Capture the cell that displays the provided text and extract its [x, y] central coordinate. 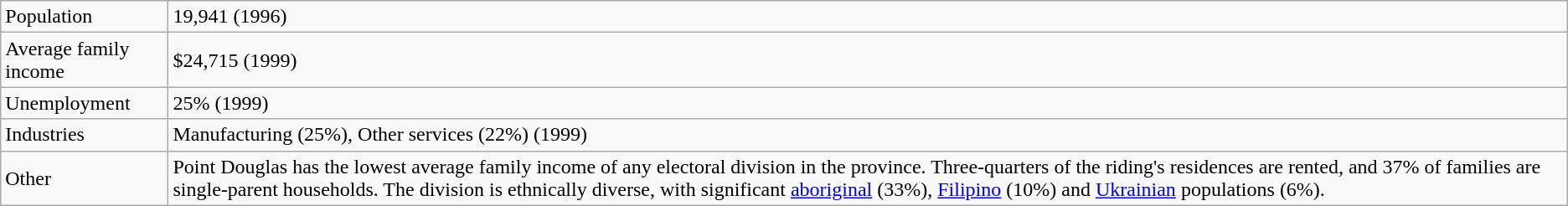
Average family income [85, 60]
$24,715 (1999) [868, 60]
25% (1999) [868, 103]
Industries [85, 135]
Other [85, 178]
Unemployment [85, 103]
19,941 (1996) [868, 17]
Manufacturing (25%), Other services (22%) (1999) [868, 135]
Population [85, 17]
